Return [X, Y] of the center of cell containing provided text 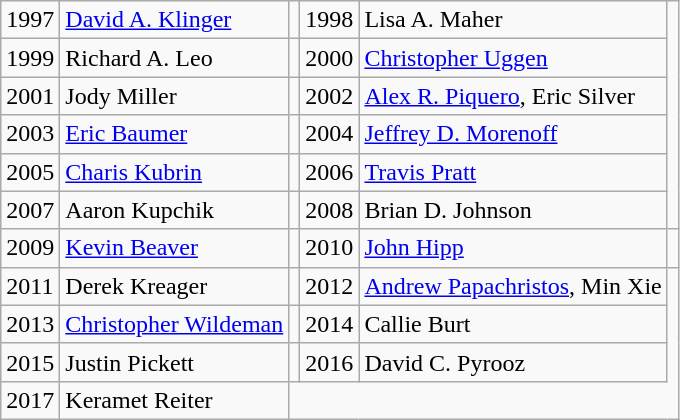
2002 [330, 96]
Justin Pickett [174, 362]
David A. Klinger [174, 20]
Callie Burt [513, 324]
Alex R. Piquero, Eric Silver [513, 96]
Derek Kreager [174, 286]
Richard A. Leo [174, 58]
Travis Pratt [513, 172]
2007 [30, 210]
2008 [330, 210]
2004 [330, 134]
Jeffrey D. Morenoff [513, 134]
Keramet Reiter [174, 400]
Aaron Kupchik [174, 210]
Jody Miller [174, 96]
2015 [30, 362]
Brian D. Johnson [513, 210]
2011 [30, 286]
2013 [30, 324]
2001 [30, 96]
Andrew Papachristos, Min Xie [513, 286]
Eric Baumer [174, 134]
2009 [30, 248]
1999 [30, 58]
2000 [330, 58]
David C. Pyrooz [513, 362]
2005 [30, 172]
Charis Kubrin [174, 172]
2017 [30, 400]
Christopher Wildeman [174, 324]
Kevin Beaver [174, 248]
John Hipp [513, 248]
Christopher Uggen [513, 58]
2006 [330, 172]
2016 [330, 362]
1997 [30, 20]
2010 [330, 248]
Lisa A. Maher [513, 20]
1998 [330, 20]
2014 [330, 324]
2003 [30, 134]
2012 [330, 286]
